Provide the [X, Y] coordinate of the cell's center where the given text is located.  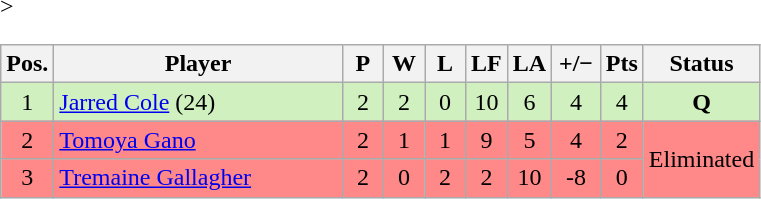
W [404, 64]
P [362, 64]
6 [529, 102]
Status [701, 64]
Jarred Cole (24) [198, 102]
Pos. [28, 64]
LA [529, 64]
Eliminated [701, 159]
Q [701, 102]
L [444, 64]
+/− [576, 64]
3 [28, 178]
5 [529, 140]
-8 [576, 178]
Pts [622, 64]
Player [198, 64]
LF [487, 64]
Tremaine Gallagher [198, 178]
9 [487, 140]
Tomoya Gano [198, 140]
